Scan for the cell matching the given text and deliver its (x, y) coordinate at center. 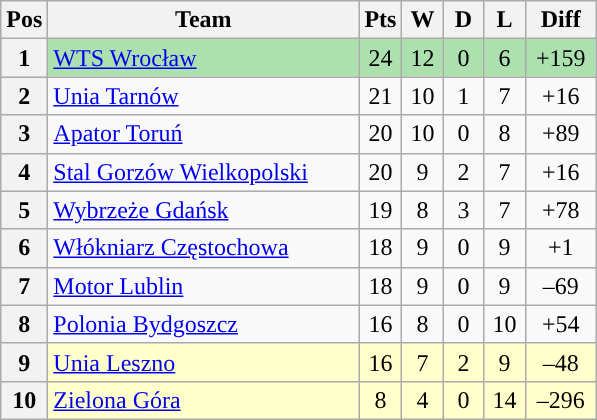
WTS Wrocław (204, 58)
–48 (560, 362)
14 (504, 400)
24 (380, 58)
+1 (560, 248)
Włókniarz Częstochowa (204, 248)
Unia Leszno (204, 362)
12 (422, 58)
Motor Lublin (204, 286)
Zielona Góra (204, 400)
Wybrzeże Gdańsk (204, 210)
+159 (560, 58)
W (422, 20)
+78 (560, 210)
19 (380, 210)
21 (380, 96)
Pos (24, 20)
Polonia Bydgoszcz (204, 324)
5 (24, 210)
–69 (560, 286)
Diff (560, 20)
D (464, 20)
+54 (560, 324)
Pts (380, 20)
Apator Toruń (204, 134)
Unia Tarnów (204, 96)
Stal Gorzów Wielkopolski (204, 172)
–296 (560, 400)
Team (204, 20)
L (504, 20)
+89 (560, 134)
